Locate the cell with the specified text and output its (x, y) center coordinate. 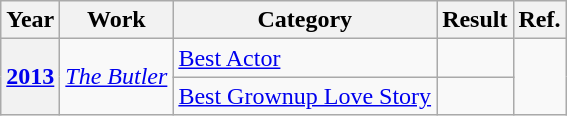
2013 (30, 77)
Year (30, 20)
Result (475, 20)
Category (305, 20)
Work (116, 20)
Best Actor (305, 58)
Ref. (540, 20)
Best Grownup Love Story (305, 96)
The Butler (116, 77)
